Determine the [x, y] coordinate at the center of the cell enclosing the given text.  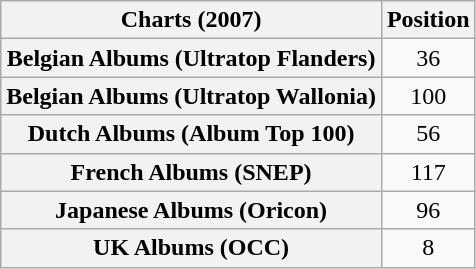
Japanese Albums (Oricon) [192, 210]
Position [428, 20]
Charts (2007) [192, 20]
Dutch Albums (Album Top 100) [192, 134]
117 [428, 172]
96 [428, 210]
56 [428, 134]
Belgian Albums (Ultratop Wallonia) [192, 96]
36 [428, 58]
Belgian Albums (Ultratop Flanders) [192, 58]
UK Albums (OCC) [192, 248]
8 [428, 248]
100 [428, 96]
French Albums (SNEP) [192, 172]
